Capture the cell that displays the provided text and extract its [x, y] central coordinate. 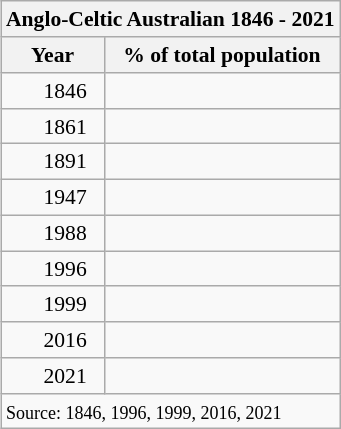
1891 [52, 162]
1999 [52, 304]
% of total population [222, 55]
Year [52, 55]
2016 [52, 340]
1988 [52, 233]
2021 [52, 376]
1861 [52, 126]
1846 [52, 91]
1996 [52, 269]
1947 [52, 197]
Anglo-Celtic Australian 1846 - 2021 [170, 19]
Source: 1846, 1996, 1999, 2016, 2021 [170, 411]
